From the cell containing the given text, extract its center point as [X, Y] coordinate. 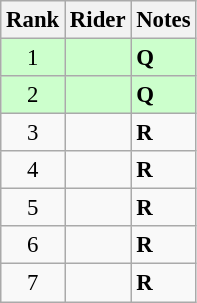
2 [33, 95]
3 [33, 133]
Notes [164, 20]
Rider [98, 20]
6 [33, 245]
4 [33, 170]
5 [33, 208]
Rank [33, 20]
7 [33, 283]
1 [33, 58]
